Search for the cell housing the specified text and yield its [X, Y] center coordinate. 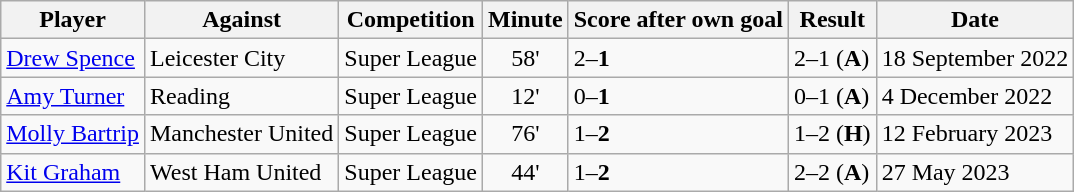
Manchester United [241, 134]
Molly Bartrip [73, 134]
1–2 (H) [832, 134]
2–2 (A) [832, 172]
2–1 (A) [832, 58]
12 February 2023 [975, 134]
4 December 2022 [975, 96]
Amy Turner [73, 96]
Against [241, 20]
Date [975, 20]
12' [525, 96]
Reading [241, 96]
Player [73, 20]
0–1 (A) [832, 96]
58' [525, 58]
Kit Graham [73, 172]
Score after own goal [678, 20]
Drew Spence [73, 58]
0–1 [678, 96]
Leicester City [241, 58]
Result [832, 20]
2–1 [678, 58]
44' [525, 172]
27 May 2023 [975, 172]
Competition [411, 20]
18 September 2022 [975, 58]
West Ham United [241, 172]
Minute [525, 20]
76' [525, 134]
